Scan for the cell matching the given text and deliver its [X, Y] coordinate at center. 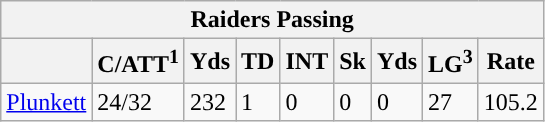
C/ATT1 [138, 62]
TD [258, 62]
LG3 [451, 62]
Raiders Passing [272, 20]
Rate [510, 62]
Plunkett [46, 102]
105.2 [510, 102]
24/32 [138, 102]
232 [210, 102]
INT [307, 62]
Sk [353, 62]
27 [451, 102]
1 [258, 102]
